Locate the cell with the specified text and output its [x, y] center coordinate. 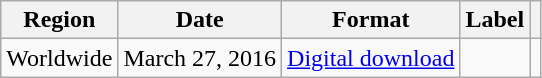
March 27, 2016 [200, 58]
Region [60, 20]
Format [371, 20]
Digital download [371, 58]
Date [200, 20]
Label [495, 20]
Worldwide [60, 58]
